Provide the (X, Y) coordinate of the cell's center where the given text is located.  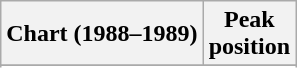
Peak position (249, 34)
Chart (1988–1989) (102, 34)
